Capture the cell that displays the provided text and extract its [x, y] central coordinate. 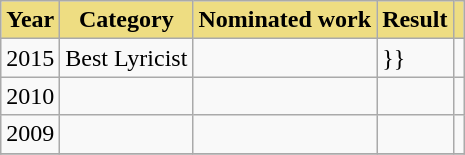
Year [30, 20]
Category [126, 20]
2009 [30, 134]
Nominated work [285, 20]
}} [415, 58]
2010 [30, 96]
2015 [30, 58]
Best Lyricist [126, 58]
Result [415, 20]
